Return [X, Y] of the center of cell containing provided text 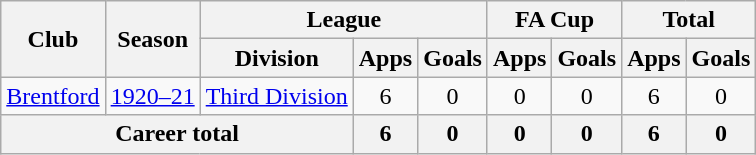
Brentford [53, 96]
FA Cup [554, 20]
Career total [177, 134]
League [344, 20]
Club [53, 39]
Division [276, 58]
Season [152, 39]
Third Division [276, 96]
1920–21 [152, 96]
Total [689, 20]
